Return (x, y) of the center of cell containing provided text 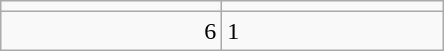
6 (112, 31)
1 (332, 31)
